Output the (X, Y) coordinate of the center of the cell containing the given text.  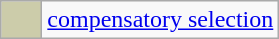
compensatory selection (160, 20)
